Output the [x, y] coordinate of the center of the cell containing the given text.  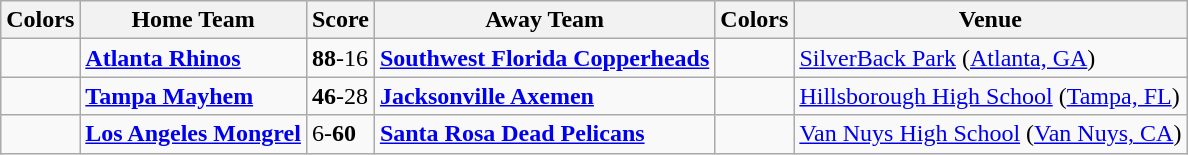
Tampa Mayhem [194, 96]
Southwest Florida Copperheads [544, 58]
46-28 [340, 96]
Van Nuys High School (Van Nuys, CA) [990, 134]
6-60 [340, 134]
Los Angeles Mongrel [194, 134]
Jacksonville Axemen [544, 96]
Santa Rosa Dead Pelicans [544, 134]
88-16 [340, 58]
Hillsborough High School (Tampa, FL) [990, 96]
Score [340, 20]
Atlanta Rhinos [194, 58]
SilverBack Park (Atlanta, GA) [990, 58]
Away Team [544, 20]
Home Team [194, 20]
Venue [990, 20]
